Extract the [x, y] coordinate from the center of the cell holding the provided text.  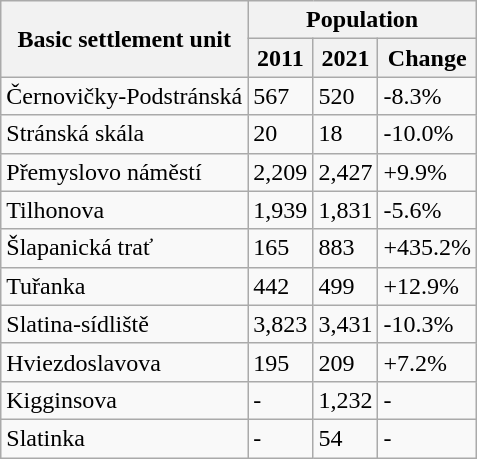
Slatina-sídliště [124, 324]
520 [346, 96]
18 [346, 134]
2,427 [346, 172]
Hviezdoslavova [124, 362]
883 [346, 248]
Change [428, 58]
20 [280, 134]
Basic settlement unit [124, 39]
+12.9% [428, 286]
Kigginsova [124, 400]
Přemyslovo náměstí [124, 172]
195 [280, 362]
Tilhonova [124, 210]
-8.3% [428, 96]
Population [362, 20]
442 [280, 286]
2011 [280, 58]
499 [346, 286]
1,831 [346, 210]
-10.3% [428, 324]
-10.0% [428, 134]
2021 [346, 58]
209 [346, 362]
Slatinka [124, 438]
1,939 [280, 210]
Stránská skála [124, 134]
165 [280, 248]
Tuřanka [124, 286]
Černovičky-Podstránská [124, 96]
Šlapanická trať [124, 248]
1,232 [346, 400]
-5.6% [428, 210]
3,823 [280, 324]
54 [346, 438]
+7.2% [428, 362]
3,431 [346, 324]
+435.2% [428, 248]
+9.9% [428, 172]
567 [280, 96]
2,209 [280, 172]
